Locate the cell with the specified text and output its (X, Y) center coordinate. 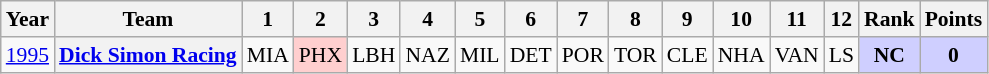
11 (797, 19)
Points (954, 19)
PHX (320, 55)
NC (890, 55)
12 (842, 19)
10 (742, 19)
LBH (374, 55)
TOR (636, 55)
DET (531, 55)
MIA (268, 55)
Team (148, 19)
4 (427, 19)
1 (268, 19)
5 (480, 19)
1995 (28, 55)
8 (636, 19)
LS (842, 55)
NAZ (427, 55)
Dick Simon Racing (148, 55)
MIL (480, 55)
6 (531, 19)
VAN (797, 55)
0 (954, 55)
Year (28, 19)
7 (583, 19)
NHA (742, 55)
3 (374, 19)
9 (688, 19)
CLE (688, 55)
2 (320, 19)
POR (583, 55)
Rank (890, 19)
